Locate the cell with the specified text and output its (X, Y) center coordinate. 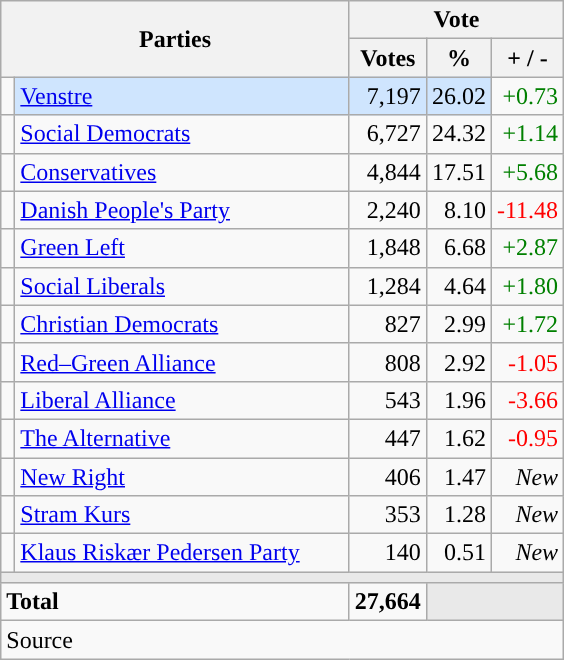
% (458, 58)
4,844 (388, 172)
Vote (456, 20)
Total (176, 602)
Conservatives (182, 172)
0.51 (458, 553)
Klaus Riskær Pedersen Party (182, 553)
+2.87 (527, 248)
The Alternative (182, 438)
6.68 (458, 248)
+5.68 (527, 172)
Parties (176, 39)
1.96 (458, 400)
1,284 (388, 286)
Venstre (182, 96)
Source (282, 640)
1.28 (458, 515)
1.62 (458, 438)
+1.80 (527, 286)
17.51 (458, 172)
-3.66 (527, 400)
Votes (388, 58)
+1.72 (527, 324)
+1.14 (527, 134)
Green Left (182, 248)
543 (388, 400)
808 (388, 362)
+0.73 (527, 96)
827 (388, 324)
Danish People's Party (182, 210)
2,240 (388, 210)
-0.95 (527, 438)
353 (388, 515)
6,727 (388, 134)
1,848 (388, 248)
Liberal Alliance (182, 400)
2.92 (458, 362)
-11.48 (527, 210)
406 (388, 477)
4.64 (458, 286)
8.10 (458, 210)
447 (388, 438)
Social Democrats (182, 134)
140 (388, 553)
Red–Green Alliance (182, 362)
2.99 (458, 324)
Christian Democrats (182, 324)
26.02 (458, 96)
1.47 (458, 477)
27,664 (388, 602)
New Right (182, 477)
+ / - (527, 58)
Stram Kurs (182, 515)
7,197 (388, 96)
Social Liberals (182, 286)
-1.05 (527, 362)
24.32 (458, 134)
